Locate the cell with the specified text and output its (x, y) center coordinate. 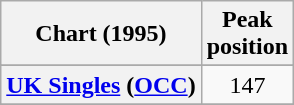
Peakposition (247, 34)
UK Singles (OCC) (101, 85)
147 (247, 85)
Chart (1995) (101, 34)
